Return [X, Y] of the center of cell containing provided text 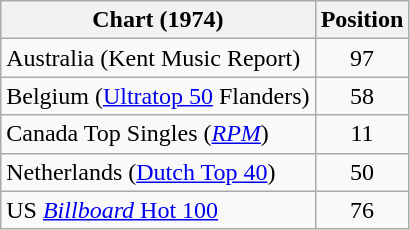
US Billboard Hot 100 [158, 210]
50 [362, 172]
Chart (1974) [158, 20]
Belgium (Ultratop 50 Flanders) [158, 96]
11 [362, 134]
58 [362, 96]
Australia (Kent Music Report) [158, 58]
76 [362, 210]
97 [362, 58]
Position [362, 20]
Canada Top Singles (RPM) [158, 134]
Netherlands (Dutch Top 40) [158, 172]
